Scan for the cell matching the given text and deliver its [x, y] coordinate at center. 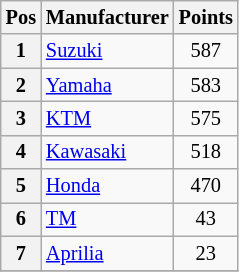
518 [206, 152]
Honda [108, 186]
Kawasaki [108, 152]
587 [206, 51]
470 [206, 186]
Manufacturer [108, 17]
575 [206, 118]
1 [21, 51]
Points [206, 17]
6 [21, 219]
23 [206, 253]
7 [21, 253]
Aprilia [108, 253]
Yamaha [108, 85]
583 [206, 85]
3 [21, 118]
5 [21, 186]
TM [108, 219]
43 [206, 219]
Suzuki [108, 51]
KTM [108, 118]
4 [21, 152]
2 [21, 85]
Pos [21, 17]
